For the text-containing cell, return its midpoint in (X, Y) coordinate format. 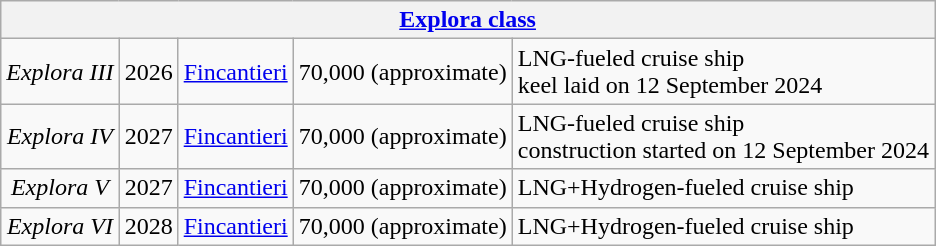
Explora VI (60, 226)
LNG-fueled cruise shipconstruction started on 12 September 2024 (723, 136)
Explora IV (60, 136)
Explora class (468, 20)
2028 (148, 226)
2026 (148, 72)
Explora V (60, 188)
Explora III (60, 72)
LNG-fueled cruise shipkeel laid on 12 September 2024 (723, 72)
